From the cell containing the given text, extract its center point as [X, Y] coordinate. 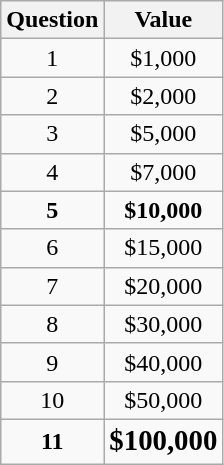
$20,000 [164, 286]
2 [52, 96]
5 [52, 210]
10 [52, 400]
$30,000 [164, 324]
$100,000 [164, 441]
7 [52, 286]
$40,000 [164, 362]
11 [52, 441]
$2,000 [164, 96]
$50,000 [164, 400]
6 [52, 248]
8 [52, 324]
$15,000 [164, 248]
$7,000 [164, 172]
$10,000 [164, 210]
3 [52, 134]
Value [164, 20]
9 [52, 362]
Question [52, 20]
4 [52, 172]
$1,000 [164, 58]
$5,000 [164, 134]
1 [52, 58]
